Search for the cell housing the specified text and yield its [x, y] center coordinate. 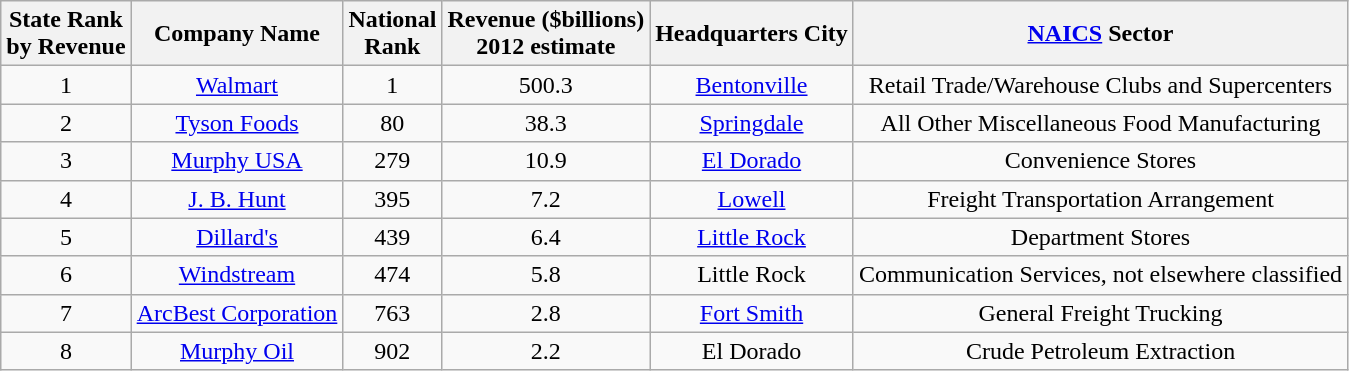
2.8 [546, 313]
439 [392, 237]
Crude Petroleum Extraction [1100, 351]
Fort Smith [752, 313]
6 [66, 275]
Springdale [752, 123]
General Freight Trucking [1100, 313]
38.3 [546, 123]
6.4 [546, 237]
Walmart [237, 85]
Company Name [237, 34]
Freight Transportation Arrangement [1100, 199]
8 [66, 351]
7 [66, 313]
763 [392, 313]
279 [392, 161]
500.3 [546, 85]
Department Stores [1100, 237]
NationalRank [392, 34]
2.2 [546, 351]
ArcBest Corporation [237, 313]
Windstream [237, 275]
NAICS Sector [1100, 34]
2 [66, 123]
902 [392, 351]
Murphy Oil [237, 351]
7.2 [546, 199]
Headquarters City [752, 34]
State Rankby Revenue [66, 34]
80 [392, 123]
All Other Miscellaneous Food Manufacturing [1100, 123]
Communication Services, not elsewhere classified [1100, 275]
5 [66, 237]
Lowell [752, 199]
5.8 [546, 275]
Bentonville [752, 85]
10.9 [546, 161]
Dillard's [237, 237]
Tyson Foods [237, 123]
3 [66, 161]
Murphy USA [237, 161]
474 [392, 275]
395 [392, 199]
J. B. Hunt [237, 199]
Convenience Stores [1100, 161]
4 [66, 199]
Retail Trade/Warehouse Clubs and Supercenters [1100, 85]
Revenue ($billions) 2012 estimate [546, 34]
